Locate the cell with the specified text and output its (x, y) center coordinate. 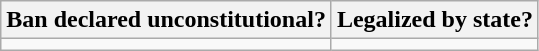
Ban declared unconstitutional? (166, 20)
Legalized by state? (434, 20)
